Output the (x, y) coordinate of the center of the cell containing the given text.  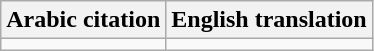
English translation (269, 20)
Arabic citation (84, 20)
